Search for the cell housing the specified text and yield its (X, Y) center coordinate. 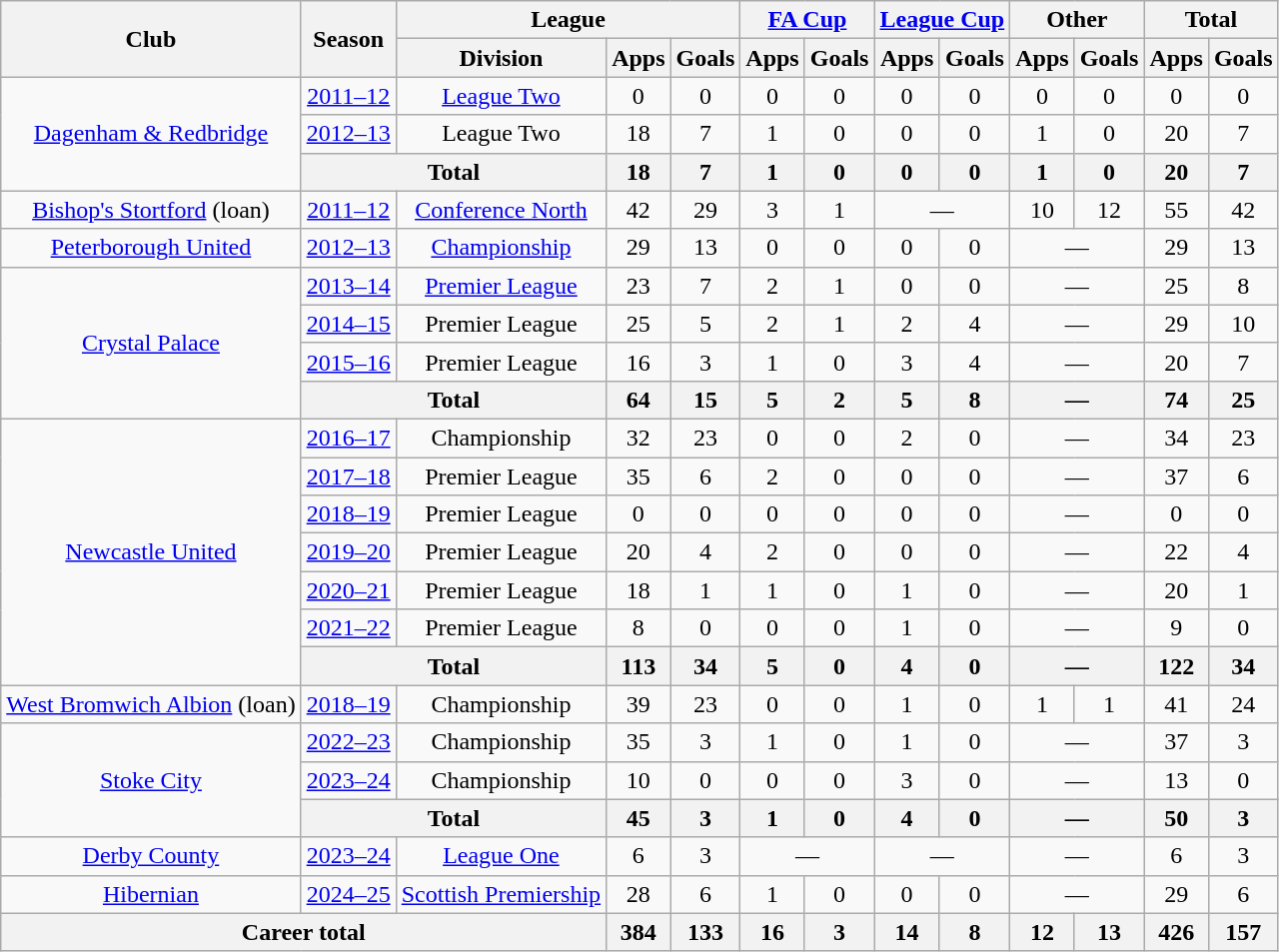
14 (907, 932)
74 (1176, 400)
FA Cup (807, 20)
Crystal Palace (151, 343)
32 (639, 438)
113 (639, 666)
Conference North (501, 210)
Career total (304, 932)
Peterborough United (151, 248)
28 (639, 894)
22 (1176, 552)
Stoke City (151, 780)
Dagenham & Redbridge (151, 134)
55 (1176, 210)
122 (1176, 666)
2024–25 (348, 894)
39 (639, 704)
Derby County (151, 856)
15 (705, 400)
426 (1176, 932)
Newcastle United (151, 551)
League Cup (942, 20)
41 (1176, 704)
2022–23 (348, 742)
2016–17 (348, 438)
2015–16 (348, 362)
2013–14 (348, 286)
Club (151, 39)
League One (501, 856)
45 (639, 818)
Scottish Premiership (501, 894)
24 (1243, 704)
64 (639, 400)
2020–21 (348, 590)
2017–18 (348, 476)
2021–22 (348, 628)
2014–15 (348, 324)
384 (639, 932)
50 (1176, 818)
Other (1077, 20)
West Bromwich Albion (loan) (151, 704)
Season (348, 39)
157 (1243, 932)
Bishop's Stortford (loan) (151, 210)
League (568, 20)
133 (705, 932)
Hibernian (151, 894)
9 (1176, 628)
Division (501, 58)
2019–20 (348, 552)
